For the text-containing cell, return its midpoint in (X, Y) coordinate format. 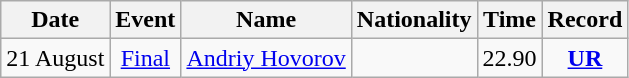
Time (510, 20)
Date (56, 20)
Event (146, 20)
UR (585, 58)
Final (146, 58)
Name (266, 20)
Andriy Hovorov (266, 58)
Record (585, 20)
Nationality (414, 20)
22.90 (510, 58)
21 August (56, 58)
